Extract the [X, Y] coordinate from the center of the cell holding the provided text.  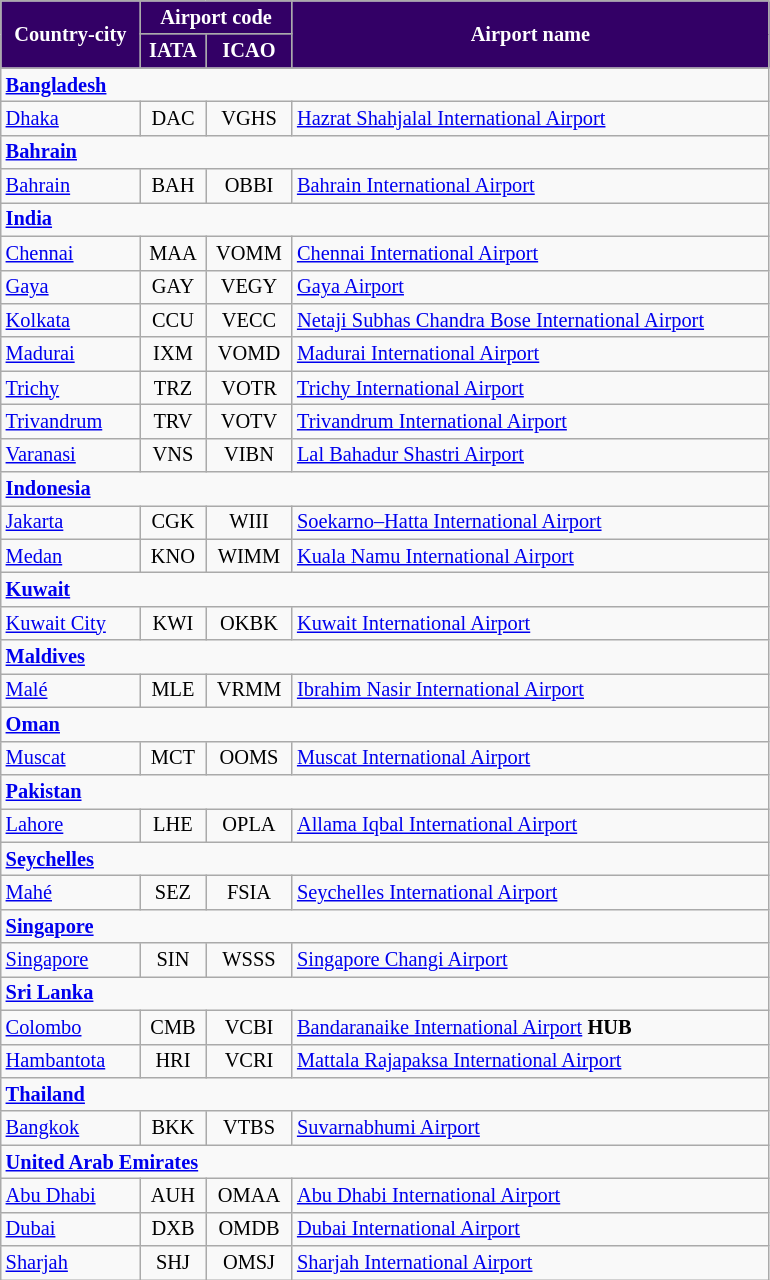
Varanasi [70, 455]
Soekarno–Hatta International Airport [530, 522]
VRMM [249, 690]
Kuala Namu International Airport [530, 556]
Thailand [385, 1094]
Malé [70, 690]
Hazrat Shahjalal International Airport [530, 118]
OMDB [249, 1229]
BKK [173, 1128]
Seychelles International Airport [530, 892]
Colombo [70, 1027]
Abu Dhabi International Airport [530, 1195]
Jakarta [70, 522]
SHJ [173, 1263]
Netaji Subhas Chandra Bose International Airport [530, 320]
ICAO [249, 51]
Trivandrum International Airport [530, 421]
Muscat [70, 758]
Bangkok [70, 1128]
AUH [173, 1195]
CGK [173, 522]
Dubai [70, 1229]
Dubai International Airport [530, 1229]
VOTR [249, 388]
TRZ [173, 388]
VIBN [249, 455]
OOMS [249, 758]
Sharjah International Airport [530, 1263]
Lal Bahadur Shastri Airport [530, 455]
Singapore Changi Airport [530, 960]
OBBI [249, 186]
VNS [173, 455]
Hambantota [70, 1061]
Kolkata [70, 320]
CCU [173, 320]
VEGY [249, 287]
Suvarnabhumi Airport [530, 1128]
VCBI [249, 1027]
Gaya [70, 287]
LHE [173, 825]
Oman [385, 724]
Indonesia [385, 489]
Airport code [216, 17]
SIN [173, 960]
BAH [173, 186]
Mahé [70, 892]
FSIA [249, 892]
MAA [173, 253]
IATA [173, 51]
Sri Lanka [385, 993]
Ibrahim Nasir International Airport [530, 690]
Kuwait International Airport [530, 623]
Airport name [530, 34]
Bangladesh [385, 85]
Trichy [70, 388]
OMAA [249, 1195]
Country-city [70, 34]
MCT [173, 758]
Kuwait [385, 589]
VOMD [249, 354]
IXM [173, 354]
Bahrain International Airport [530, 186]
DXB [173, 1229]
Trivandrum [70, 421]
KWI [173, 623]
HRI [173, 1061]
VTBS [249, 1128]
Gaya Airport [530, 287]
Dhaka [70, 118]
Chennai International Airport [530, 253]
United Arab Emirates [385, 1162]
SEZ [173, 892]
Medan [70, 556]
GAY [173, 287]
Bandaranaike International Airport HUB [530, 1027]
OMSJ [249, 1263]
Muscat International Airport [530, 758]
Seychelles [385, 859]
India [385, 219]
Allama Iqbal International Airport [530, 825]
Mattala Rajapaksa International Airport [530, 1061]
TRV [173, 421]
VOTV [249, 421]
VECC [249, 320]
Chennai [70, 253]
WIII [249, 522]
MLE [173, 690]
Trichy International Airport [530, 388]
DAC [173, 118]
WIMM [249, 556]
Madurai [70, 354]
CMB [173, 1027]
VGHS [249, 118]
WSSS [249, 960]
Sharjah [70, 1263]
KNO [173, 556]
Pakistan [385, 791]
Lahore [70, 825]
OPLA [249, 825]
Maldives [385, 657]
Kuwait City [70, 623]
Madurai International Airport [530, 354]
Abu Dhabi [70, 1195]
VCRI [249, 1061]
VOMM [249, 253]
OKBK [249, 623]
